Capture the cell that displays the provided text and extract its [X, Y] central coordinate. 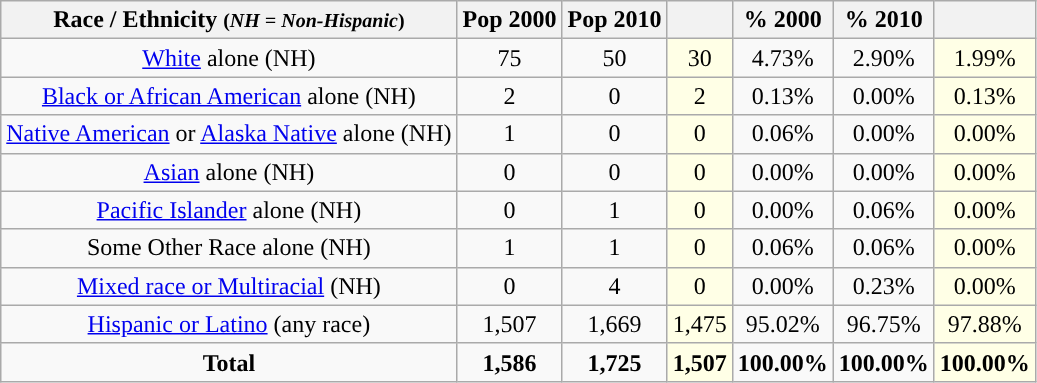
Some Other Race alone (NH) [229, 248]
30 [700, 58]
Hispanic or Latino (any race) [229, 324]
Total [229, 362]
1,669 [614, 324]
75 [510, 58]
50 [614, 58]
Native American or Alaska Native alone (NH) [229, 134]
0.23% [884, 286]
1,475 [700, 324]
% 2010 [884, 20]
4.73% [782, 58]
1.99% [984, 58]
97.88% [984, 324]
Pop 2010 [614, 20]
White alone (NH) [229, 58]
Pacific Islander alone (NH) [229, 210]
2.90% [884, 58]
4 [614, 286]
Pop 2000 [510, 20]
1,725 [614, 362]
Race / Ethnicity (NH = Non-Hispanic) [229, 20]
1,586 [510, 362]
Mixed race or Multiracial (NH) [229, 286]
Black or African American alone (NH) [229, 96]
95.02% [782, 324]
96.75% [884, 324]
% 2000 [782, 20]
Asian alone (NH) [229, 172]
